Capture the cell that displays the provided text and extract its (x, y) central coordinate. 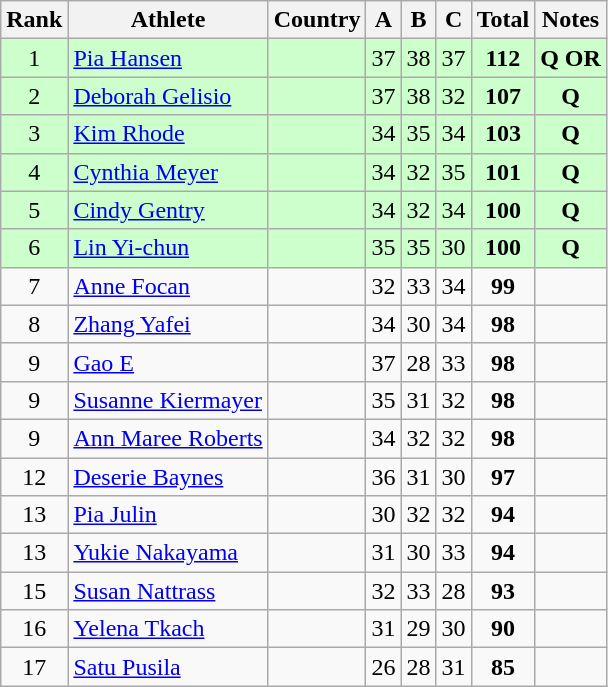
Lin Yi-chun (168, 248)
Notes (571, 20)
Zhang Yafei (168, 324)
Susan Nattrass (168, 591)
Pia Julin (168, 515)
Yelena Tkach (168, 629)
Pia Hansen (168, 58)
97 (503, 477)
101 (503, 172)
85 (503, 667)
Athlete (168, 20)
2 (34, 96)
3 (34, 134)
Cynthia Meyer (168, 172)
Country (317, 20)
17 (34, 667)
4 (34, 172)
Rank (34, 20)
16 (34, 629)
Cindy Gentry (168, 210)
99 (503, 286)
A (384, 20)
Anne Focan (168, 286)
Q OR (571, 58)
112 (503, 58)
Gao E (168, 362)
12 (34, 477)
1 (34, 58)
Total (503, 20)
Kim Rhode (168, 134)
103 (503, 134)
8 (34, 324)
93 (503, 591)
29 (418, 629)
Deserie Baynes (168, 477)
B (418, 20)
5 (34, 210)
Satu Pusila (168, 667)
6 (34, 248)
36 (384, 477)
90 (503, 629)
Yukie Nakayama (168, 553)
Ann Maree Roberts (168, 438)
Deborah Gelisio (168, 96)
C (454, 20)
15 (34, 591)
7 (34, 286)
107 (503, 96)
Susanne Kiermayer (168, 400)
26 (384, 667)
